Find where the given text appears and provide that cell's center as (x, y) coordinate. 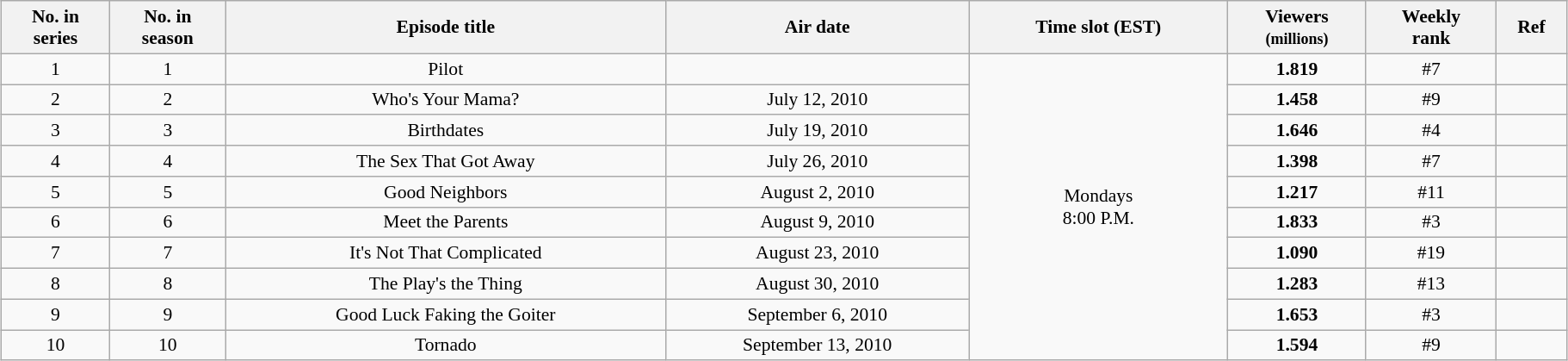
1.646 (1296, 131)
The Sex That Got Away (446, 161)
1.653 (1296, 314)
August 2, 2010 (818, 192)
It's Not That Complicated (446, 253)
Weeklyrank (1430, 28)
1.458 (1296, 100)
No. inseries (56, 28)
August 30, 2010 (818, 284)
Mondays8:00 P.M. (1098, 207)
#13 (1430, 284)
Good Neighbors (446, 192)
1.819 (1296, 69)
Good Luck Faking the Goiter (446, 314)
Birthdates (446, 131)
#11 (1430, 192)
July 12, 2010 (818, 100)
Air date (818, 28)
Pilot (446, 69)
#4 (1430, 131)
Time slot (EST) (1098, 28)
No. inseason (167, 28)
September 6, 2010 (818, 314)
Meet the Parents (446, 222)
August 9, 2010 (818, 222)
1.090 (1296, 253)
Ref (1532, 28)
September 13, 2010 (818, 345)
1.398 (1296, 161)
#19 (1430, 253)
Who's Your Mama? (446, 100)
August 23, 2010 (818, 253)
July 26, 2010 (818, 161)
1.594 (1296, 345)
Viewers(millions) (1296, 28)
Tornado (446, 345)
1.283 (1296, 284)
July 19, 2010 (818, 131)
The Play's the Thing (446, 284)
1.217 (1296, 192)
Episode title (446, 28)
1.833 (1296, 222)
